Output the (X, Y) coordinate of the center of the cell containing the given text.  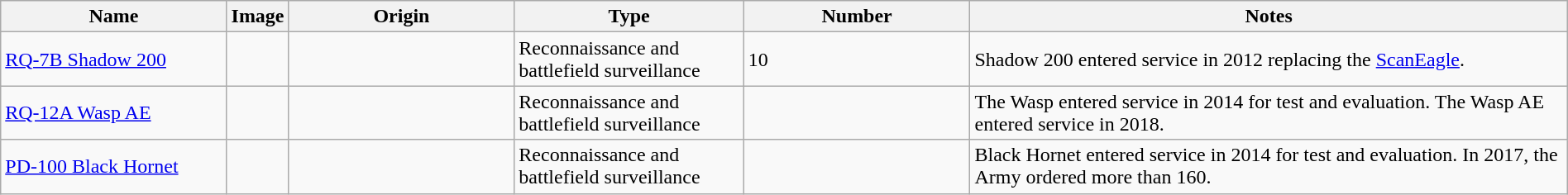
Name (114, 17)
Black Hornet entered service in 2014 for test and evaluation. In 2017, the Army ordered more than 160. (1269, 167)
RQ-12A Wasp AE (114, 112)
RQ-7B Shadow 200 (114, 59)
PD-100 Black Hornet (114, 167)
Shadow 200 entered service in 2012 replacing the ScanEagle. (1269, 59)
Type (629, 17)
Origin (402, 17)
The Wasp entered service in 2014 for test and evaluation. The Wasp AE entered service in 2018. (1269, 112)
Image (258, 17)
10 (857, 59)
Number (857, 17)
Notes (1269, 17)
